Locate the cell with the specified text and output its [X, Y] center coordinate. 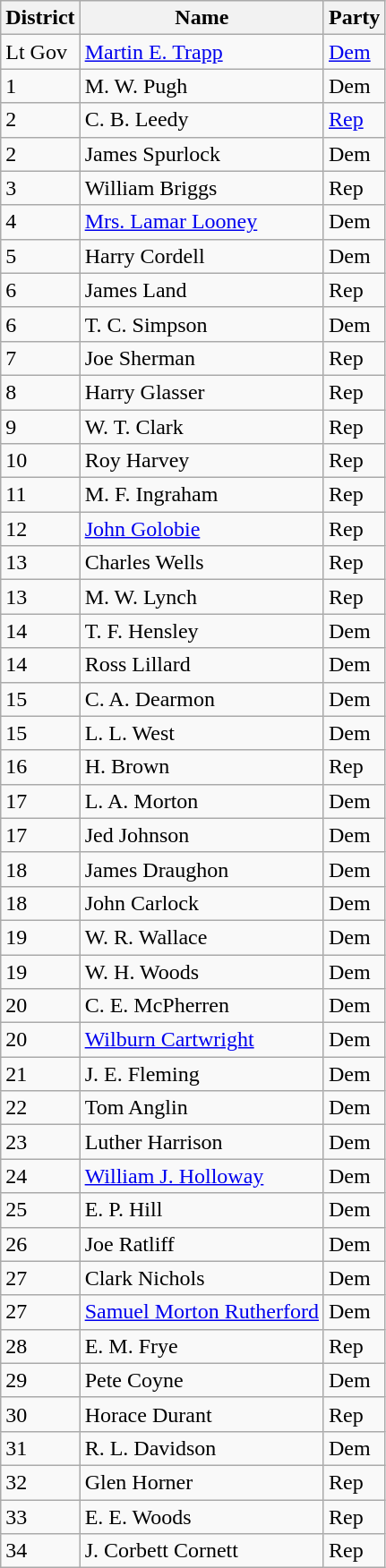
Wilburn Cartwright [202, 1040]
Name [202, 18]
29 [40, 1380]
3 [40, 188]
26 [40, 1244]
7 [40, 358]
E. M. Frye [202, 1346]
5 [40, 256]
Tom Anglin [202, 1108]
16 [40, 767]
Harry Glasser [202, 392]
J. Corbett Cornett [202, 1551]
32 [40, 1482]
22 [40, 1108]
William J. Holloway [202, 1176]
John Carlock [202, 903]
1 [40, 86]
T. F. Hensley [202, 631]
M. W. Pugh [202, 86]
Joe Sherman [202, 358]
E. E. Woods [202, 1517]
James Draughon [202, 869]
James Land [202, 290]
Jed Johnson [202, 835]
District [40, 18]
Mrs. Lamar Looney [202, 222]
Samuel Morton Rutherford [202, 1312]
Luther Harrison [202, 1142]
9 [40, 427]
11 [40, 495]
L. A. Morton [202, 801]
R. L. Davidson [202, 1448]
Harry Cordell [202, 256]
25 [40, 1210]
W. T. Clark [202, 427]
T. C. Simpson [202, 324]
21 [40, 1074]
33 [40, 1517]
Horace Durant [202, 1414]
Joe Ratliff [202, 1244]
Glen Horner [202, 1482]
C. A. Dearmon [202, 699]
Charles Wells [202, 563]
Party [354, 18]
12 [40, 529]
Pete Coyne [202, 1380]
10 [40, 461]
Martin E. Trapp [202, 52]
W. R. Wallace [202, 937]
C. B. Leedy [202, 120]
30 [40, 1414]
James Spurlock [202, 154]
23 [40, 1142]
M. F. Ingraham [202, 495]
28 [40, 1346]
L. L. West [202, 733]
C. E. McPherren [202, 1006]
Clark Nichols [202, 1278]
H. Brown [202, 767]
Roy Harvey [202, 461]
E. P. Hill [202, 1210]
8 [40, 392]
W. H. Woods [202, 971]
31 [40, 1448]
4 [40, 222]
Lt Gov [40, 52]
William Briggs [202, 188]
Ross Lillard [202, 665]
John Golobie [202, 529]
M. W. Lynch [202, 597]
24 [40, 1176]
J. E. Fleming [202, 1074]
34 [40, 1551]
